Return the [x, y] coordinate for the center point of the cell that contains the specified text.  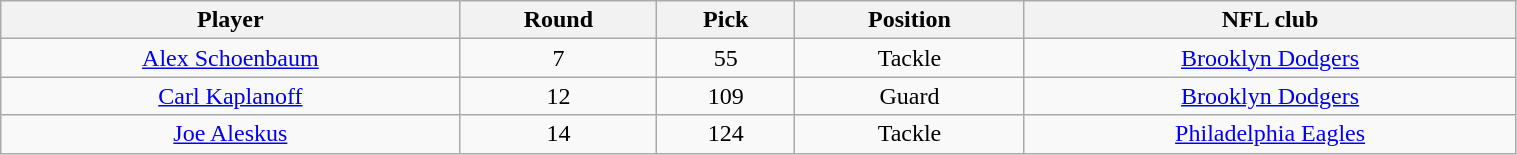
109 [726, 96]
Position [910, 20]
NFL club [1270, 20]
Carl Kaplanoff [230, 96]
Joe Aleskus [230, 134]
12 [558, 96]
Player [230, 20]
124 [726, 134]
Guard [910, 96]
Round [558, 20]
Philadelphia Eagles [1270, 134]
14 [558, 134]
55 [726, 58]
Pick [726, 20]
7 [558, 58]
Alex Schoenbaum [230, 58]
